Detect which cell encompasses the target text, then output its [X, Y] center coordinate. 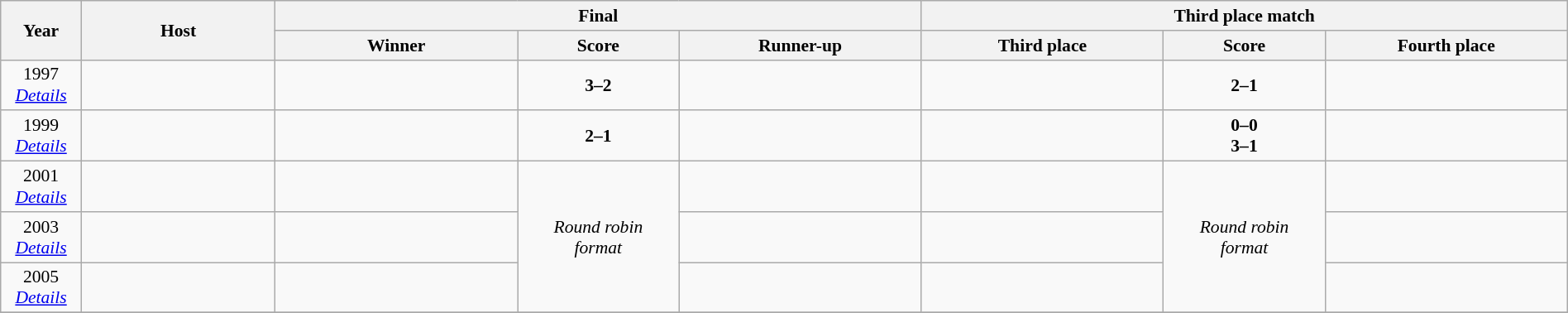
Third place match [1244, 16]
3–2 [599, 84]
Fourth place [1446, 46]
1999Details [41, 136]
Host [178, 30]
Final [599, 16]
0–03–1 [1244, 136]
2005Details [41, 288]
Runner-up [801, 46]
1997Details [41, 84]
Winner [397, 46]
2001Details [41, 187]
Third place [1042, 46]
Year [41, 30]
2003Details [41, 237]
